Return (x, y) of the center of cell containing provided text 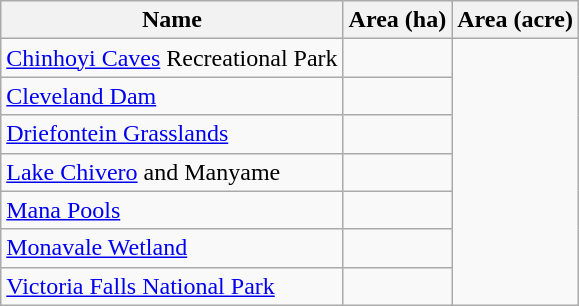
Victoria Falls National Park (172, 286)
Driefontein Grasslands (172, 134)
Lake Chivero and Manyame (172, 172)
Area (acre) (516, 20)
Chinhoyi Caves Recreational Park (172, 58)
Area (ha) (398, 20)
Mana Pools (172, 210)
Cleveland Dam (172, 96)
Monavale Wetland (172, 248)
Name (172, 20)
